Determine the (x, y) coordinate at the center of the cell enclosing the given text.  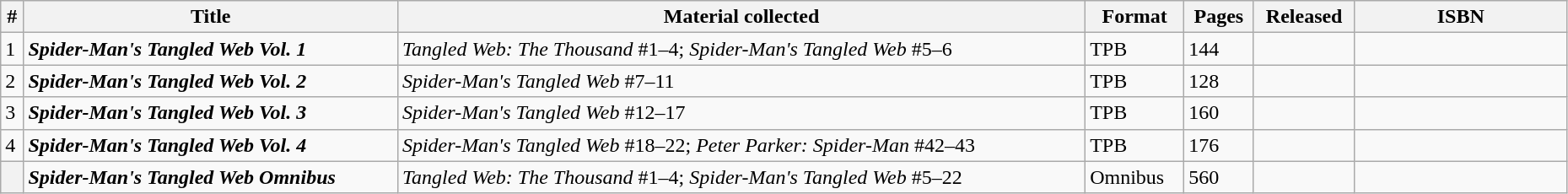
Spider-Man's Tangled Web #18–22; Peter Parker: Spider-Man #42–43 (741, 145)
560 (1219, 177)
Spider-Man's Tangled Web #12–17 (741, 113)
Spider-Man's Tangled Web Vol. 3 (211, 113)
Spider-Man's Tangled Web #7–11 (741, 81)
3 (12, 113)
176 (1219, 145)
Format (1135, 17)
160 (1219, 113)
Pages (1219, 17)
Tangled Web: The Thousand #1–4; Spider-Man's Tangled Web #5–6 (741, 49)
128 (1219, 81)
144 (1219, 49)
2 (12, 81)
Spider-Man's Tangled Web Vol. 1 (211, 49)
Spider-Man's Tangled Web Vol. 4 (211, 145)
Released (1304, 17)
# (12, 17)
Title (211, 17)
4 (12, 145)
Spider-Man's Tangled Web Omnibus (211, 177)
Omnibus (1135, 177)
Spider-Man's Tangled Web Vol. 2 (211, 81)
Tangled Web: The Thousand #1–4; Spider-Man's Tangled Web #5–22 (741, 177)
1 (12, 49)
ISBN (1461, 17)
Material collected (741, 17)
